Return the (X, Y) coordinate for the center point of the cell that contains the specified text.  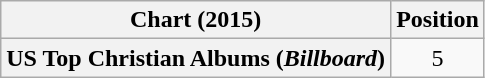
Chart (2015) (196, 20)
Position (438, 20)
5 (438, 58)
US Top Christian Albums (Billboard) (196, 58)
